Pinpoint the cell where the given text exists, returning its (X, Y) midpoint coordinate. 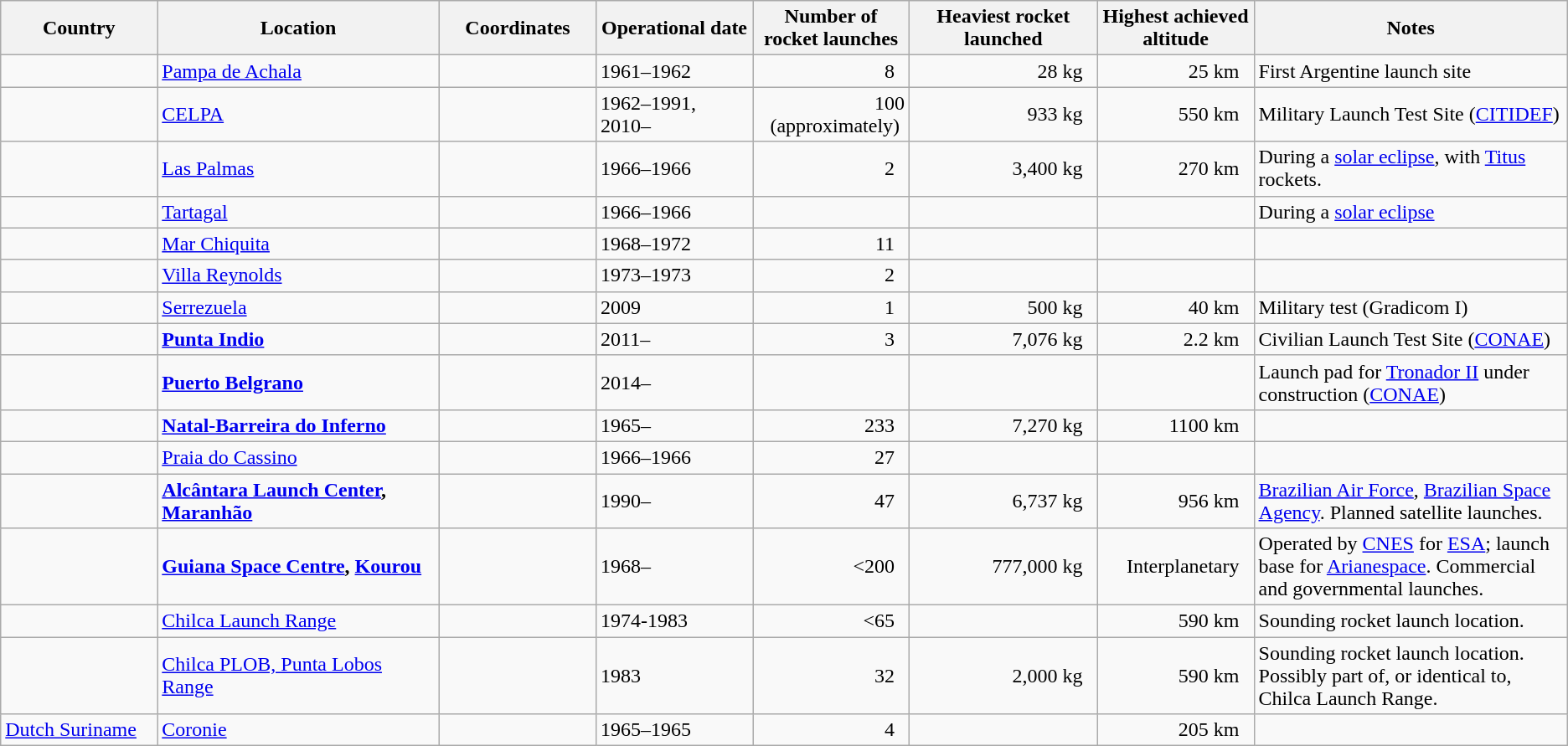
1973–1973 (675, 275)
Interplanetary (1176, 567)
933 kg (1003, 114)
4 (831, 730)
Location (298, 28)
40 km (1176, 307)
25 km (1176, 71)
Villa Reynolds (298, 275)
Sounding rocket launch location. Possibly part of, or identical to, Chilca Launch Range. (1411, 676)
Sounding rocket launch location. (1411, 621)
7,076 kg (1003, 339)
Coronie (298, 730)
Praia do Cassino (298, 457)
Country (79, 28)
Brazilian Air Force, Brazilian Space Agency. Planned satellite launches. (1411, 501)
Dutch Suriname (79, 730)
2.2 km (1176, 339)
1965–1965 (675, 730)
1968– (675, 567)
1968–1972 (675, 244)
Heaviest rocket launched (1003, 28)
Punta Indio (298, 339)
Guiana Space Centre, Kourou (298, 567)
27 (831, 457)
Chilca Launch Range (298, 621)
During a solar eclipse (1411, 212)
Pampa de Achala (298, 71)
Civilian Launch Test Site (CONAE) (1411, 339)
Serrezuela (298, 307)
3 (831, 339)
47 (831, 501)
1974-1983 (675, 621)
Operational date (675, 28)
2011– (675, 339)
233 (831, 425)
First Argentine launch site (1411, 71)
1990– (675, 501)
8 (831, 71)
Tartagal (298, 212)
550 km (1176, 114)
270 km (1176, 169)
777,000 kg (1003, 567)
956 km (1176, 501)
1 (831, 307)
2014– (675, 382)
Military test (Gradicom I) (1411, 307)
500 kg (1003, 307)
Las Palmas (298, 169)
Notes (1411, 28)
3,400 kg (1003, 169)
1983 (675, 676)
Natal-Barreira do Inferno (298, 425)
1961–1962 (675, 71)
Mar Chiquita (298, 244)
Coordinates (518, 28)
7,270 kg (1003, 425)
Number of rocket launches (831, 28)
CELPA (298, 114)
Highest achieved altitude (1176, 28)
2,000 kg (1003, 676)
Launch pad for Tronador II under construction (CONAE) (1411, 382)
11 (831, 244)
32 (831, 676)
2009 (675, 307)
28 kg (1003, 71)
Puerto Belgrano (298, 382)
1965– (675, 425)
During a solar eclipse, with Titus rockets. (1411, 169)
<65 (831, 621)
<200 (831, 567)
Chilca PLOB, Punta Lobos Range (298, 676)
6,737 kg (1003, 501)
Operated by CNES for ESA; launch base for Arianespace. Commercial and governmental launches. (1411, 567)
100 (approximately) (831, 114)
205 km (1176, 730)
Alcântara Launch Center, Maranhão (298, 501)
1100 km (1176, 425)
1962–1991, 2010– (675, 114)
Military Launch Test Site (CITIDEF) (1411, 114)
